Determine the (x, y) coordinate at the center of the cell enclosing the given text.  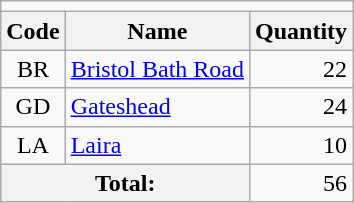
Gateshead (157, 107)
10 (302, 145)
GD (33, 107)
Total: (126, 183)
Quantity (302, 31)
22 (302, 69)
Bristol Bath Road (157, 69)
Name (157, 31)
LA (33, 145)
Laira (157, 145)
BR (33, 69)
Code (33, 31)
56 (302, 183)
24 (302, 107)
